Pinpoint the cell where the given text exists, returning its (X, Y) midpoint coordinate. 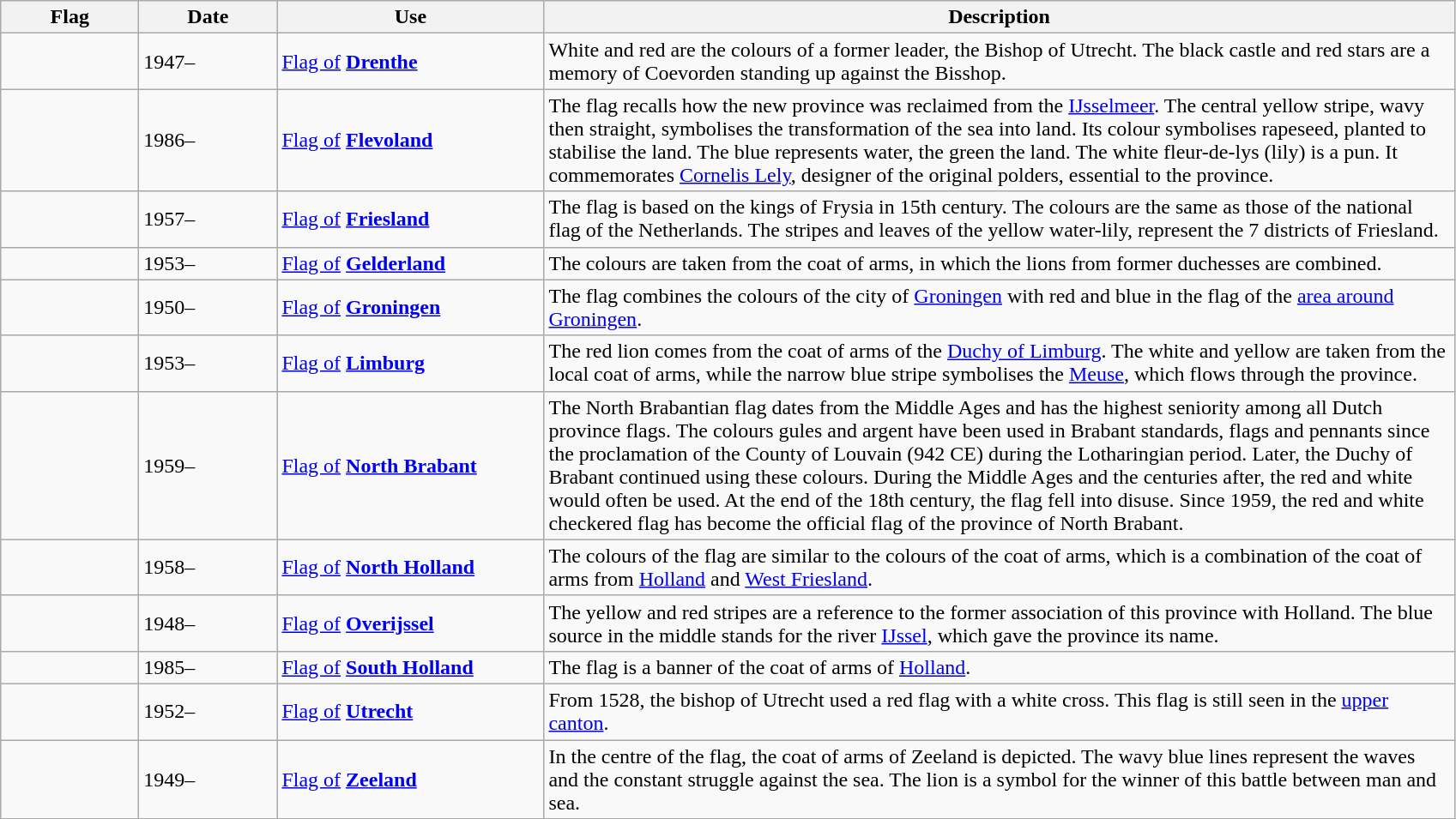
Flag of Utrecht (410, 712)
Flag of Drenthe (410, 62)
Description (999, 17)
1985– (208, 667)
Flag of South Holland (410, 667)
Flag of Overijssel (410, 623)
The flag is a banner of the coat of arms of Holland. (999, 667)
Flag of Flevoland (410, 141)
1947– (208, 62)
1957– (208, 220)
Flag of Friesland (410, 220)
1986– (208, 141)
The colours of the flag are similar to the colours of the coat of arms, which is a combination of the coat of arms from Holland and West Friesland. (999, 568)
Flag of Limburg (410, 364)
Flag of Gelderland (410, 263)
From 1528, the bishop of Utrecht used a red flag with a white cross. This flag is still seen in the upper canton. (999, 712)
1949– (208, 779)
The flag combines the colours of the city of Groningen with red and blue in the flag of the area around Groningen. (999, 307)
Flag of Zeeland (410, 779)
Date (208, 17)
Flag (70, 17)
1950– (208, 307)
Flag of North Brabant (410, 465)
1948– (208, 623)
1958– (208, 568)
1959– (208, 465)
The colours are taken from the coat of arms, in which the lions from former duchesses are combined. (999, 263)
Flag of Groningen (410, 307)
1952– (208, 712)
Flag of North Holland (410, 568)
Use (410, 17)
